Locate the cell with the specified text and output its (X, Y) center coordinate. 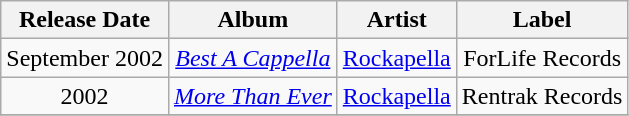
Rentrak Records (542, 96)
September 2002 (85, 58)
Label (542, 20)
Best A Cappella (252, 58)
2002 (85, 96)
Release Date (85, 20)
ForLife Records (542, 58)
Artist (396, 20)
More Than Ever (252, 96)
Album (252, 20)
